Capture the cell that displays the provided text and extract its (x, y) central coordinate. 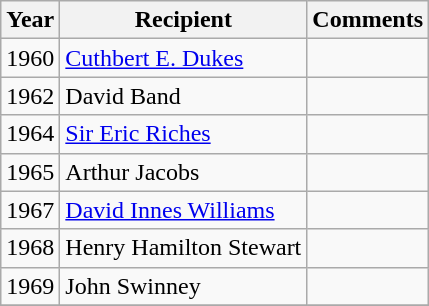
Sir Eric Riches (184, 134)
Year (30, 20)
1964 (30, 134)
1960 (30, 58)
Recipient (184, 20)
1968 (30, 248)
Arthur Jacobs (184, 172)
1962 (30, 96)
1967 (30, 210)
David Band (184, 96)
1965 (30, 172)
John Swinney (184, 286)
Henry Hamilton Stewart (184, 248)
Comments (368, 20)
David Innes Williams (184, 210)
Cuthbert E. Dukes (184, 58)
1969 (30, 286)
